Scan for the cell matching the given text and deliver its (X, Y) coordinate at center. 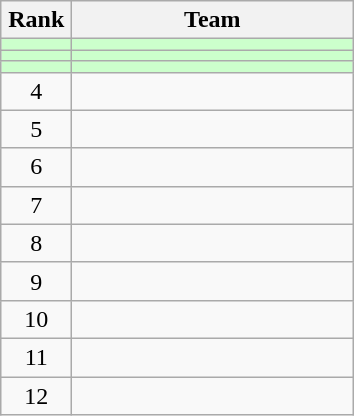
12 (36, 395)
8 (36, 243)
11 (36, 357)
Rank (36, 20)
10 (36, 319)
5 (36, 129)
Team (212, 20)
4 (36, 91)
7 (36, 205)
9 (36, 281)
6 (36, 167)
